Capture the cell that displays the provided text and extract its (X, Y) central coordinate. 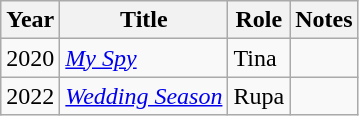
2020 (30, 58)
Tina (259, 58)
Wedding Season (144, 96)
2022 (30, 96)
Year (30, 20)
Notes (324, 20)
Rupa (259, 96)
Title (144, 20)
Role (259, 20)
My Spy (144, 58)
